Identify which cell holds the provided text, then report its [x, y] central coordinate. 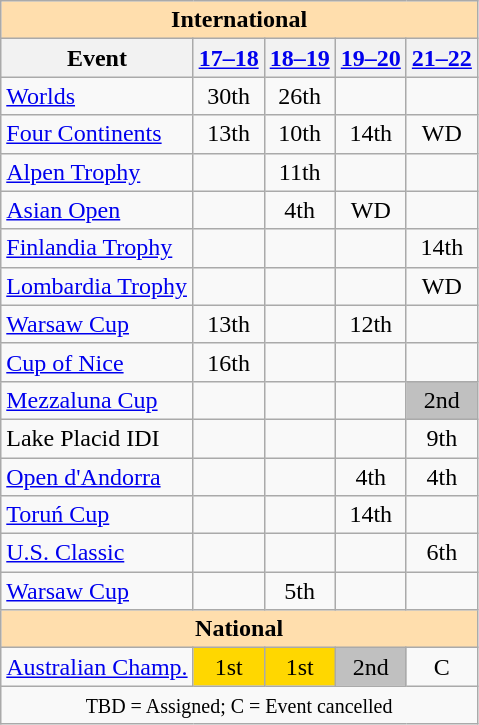
5th [300, 591]
Cup of Nice [97, 362]
Worlds [97, 96]
C [442, 667]
Mezzaluna Cup [97, 400]
17–18 [228, 58]
Open d'Andorra [97, 477]
21–22 [442, 58]
16th [228, 362]
12th [370, 324]
19–20 [370, 58]
Alpen Trophy [97, 172]
10th [300, 134]
Australian Champ. [97, 667]
11th [300, 172]
Finlandia Trophy [97, 248]
6th [442, 553]
National [240, 629]
Event [97, 58]
Lombardia Trophy [97, 286]
Asian Open [97, 210]
TBD = Assigned; C = Event cancelled [240, 705]
18–19 [300, 58]
9th [442, 438]
U.S. Classic [97, 553]
26th [300, 96]
Toruń Cup [97, 515]
Four Continents [97, 134]
Lake Placid IDI [97, 438]
International [240, 20]
30th [228, 96]
